Identify which cell holds the provided text, then report its [x, y] central coordinate. 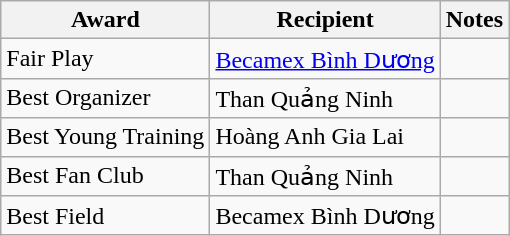
Best Young Training [106, 137]
Award [106, 20]
Notes [474, 20]
Best Organizer [106, 98]
Fair Play [106, 59]
Hoàng Anh Gia Lai [325, 137]
Best Fan Club [106, 176]
Recipient [325, 20]
Best Field [106, 216]
